Pinpoint the cell where the given text exists, returning its [X, Y] midpoint coordinate. 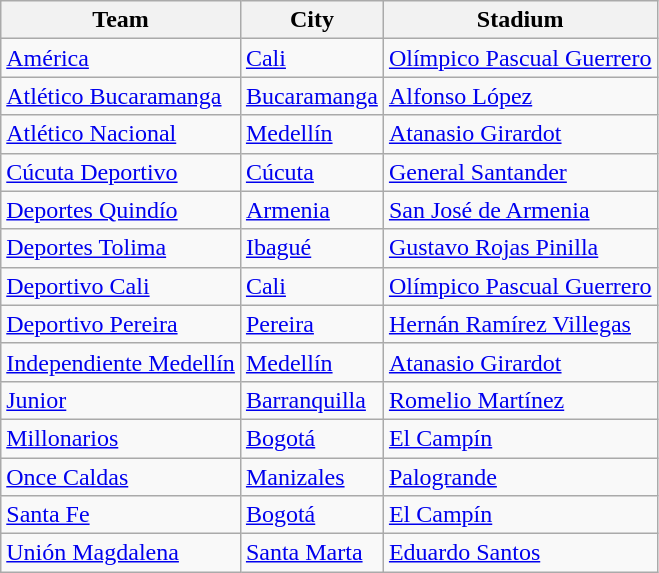
Hernán Ramírez Villegas [520, 324]
San José de Armenia [520, 210]
Santa Marta [312, 553]
América [121, 58]
Bucaramanga [312, 96]
General Santander [520, 172]
Deportivo Pereira [121, 324]
Romelio Martínez [520, 400]
Eduardo Santos [520, 553]
Atlético Bucaramanga [121, 96]
Millonarios [121, 438]
Stadium [520, 20]
Cúcuta [312, 172]
Junior [121, 400]
Alfonso López [520, 96]
Deportes Quindío [121, 210]
Cúcuta Deportivo [121, 172]
Ibagué [312, 248]
Independiente Medellín [121, 362]
Team [121, 20]
City [312, 20]
Atlético Nacional [121, 134]
Deportes Tolima [121, 248]
Unión Magdalena [121, 553]
Palogrande [520, 477]
Barranquilla [312, 400]
Pereira [312, 324]
Gustavo Rojas Pinilla [520, 248]
Santa Fe [121, 515]
Deportivo Cali [121, 286]
Once Caldas [121, 477]
Manizales [312, 477]
Armenia [312, 210]
